Provide the [X, Y] coordinate of the cell's center where the given text is located.  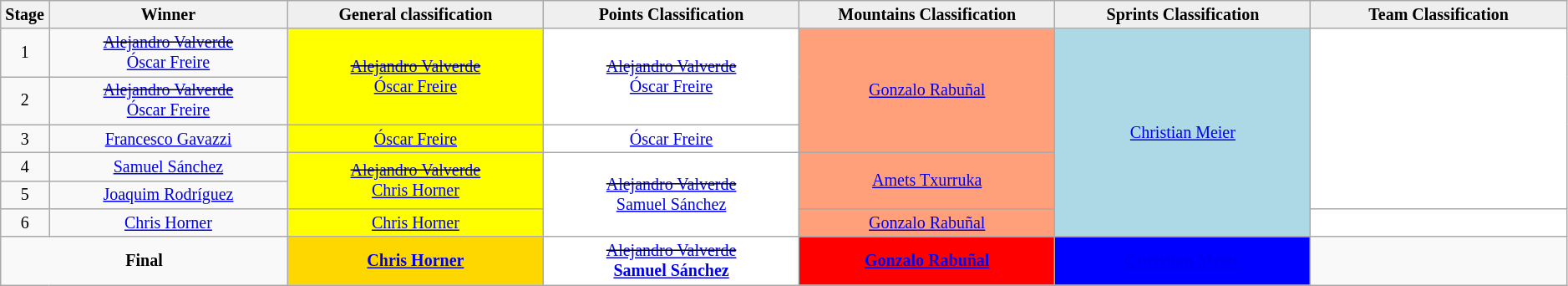
Joaquim Rodríguez [169, 194]
Stage [25, 15]
2 [25, 100]
4 [25, 167]
Mountains Classification [927, 15]
Alejandro ValverdeChris Horner [415, 181]
Winner [169, 15]
General classification [415, 15]
Final [145, 261]
Team Classification [1439, 15]
Samuel Sánchez [169, 167]
3 [25, 139]
5 [25, 194]
Amets Txurruka [927, 181]
1 [25, 54]
Points Classification [671, 15]
Sprints Classification [1183, 15]
6 [25, 222]
Francesco Gavazzi [169, 139]
